Find where the given text appears and provide that cell's center as [x, y] coordinate. 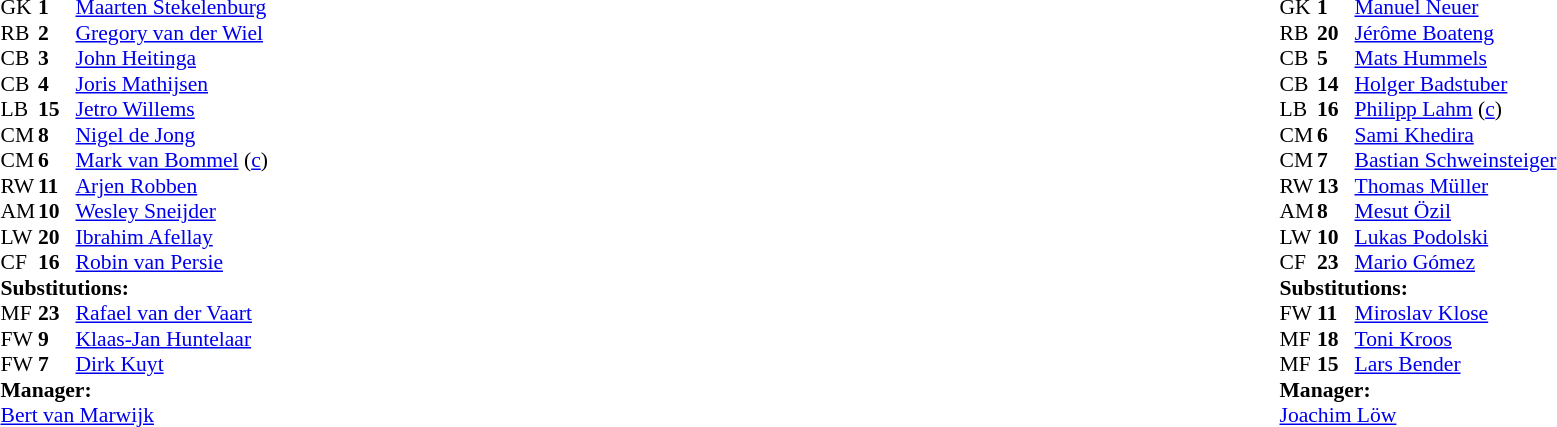
Wesley Sneijder [172, 211]
Toni Kroos [1455, 339]
Mario Gómez [1455, 263]
Dirk Kuyt [172, 365]
3 [57, 59]
Nigel de Jong [172, 135]
2 [57, 33]
9 [57, 339]
Sami Khedira [1455, 135]
Jérôme Boateng [1455, 33]
Ibrahim Afellay [172, 237]
5 [1336, 59]
Mesut Özil [1455, 211]
Mark van Bommel (c) [172, 161]
Joris Mathijsen [172, 84]
John Heitinga [172, 59]
Gregory van der Wiel [172, 33]
Holger Badstuber [1455, 84]
Klaas-Jan Huntelaar [172, 339]
18 [1336, 339]
Rafael van der Vaart [172, 313]
Lukas Podolski [1455, 237]
Bastian Schweinsteiger [1455, 161]
Thomas Müller [1455, 186]
Arjen Robben [172, 186]
Mats Hummels [1455, 59]
Miroslav Klose [1455, 313]
Philipp Lahm (c) [1455, 109]
Lars Bender [1455, 365]
13 [1336, 186]
4 [57, 84]
14 [1336, 84]
Robin van Persie [172, 263]
Jetro Willems [172, 109]
